From the cell containing the given text, extract its center point as (x, y) coordinate. 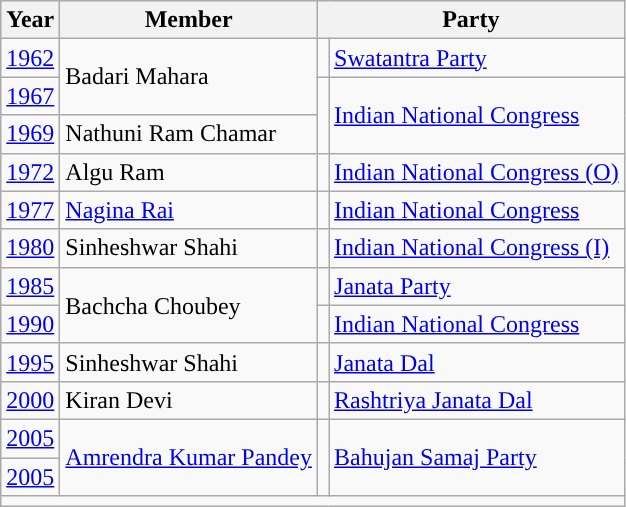
1995 (30, 362)
1972 (30, 172)
Member (189, 20)
1967 (30, 96)
Rashtriya Janata Dal (477, 400)
2000 (30, 400)
Nagina Rai (189, 210)
Janata Dal (477, 362)
1980 (30, 248)
Janata Party (477, 286)
1985 (30, 286)
Kiran Devi (189, 400)
Nathuni Ram Chamar (189, 134)
1990 (30, 324)
Swatantra Party (477, 58)
Algu Ram (189, 172)
Indian National Congress (O) (477, 172)
Amrendra Kumar Pandey (189, 457)
Badari Mahara (189, 77)
Indian National Congress (I) (477, 248)
1962 (30, 58)
Bachcha Choubey (189, 305)
1977 (30, 210)
Bahujan Samaj Party (477, 457)
Party (470, 20)
Year (30, 20)
1969 (30, 134)
